Output the (x, y) coordinate of the center of the cell containing the given text.  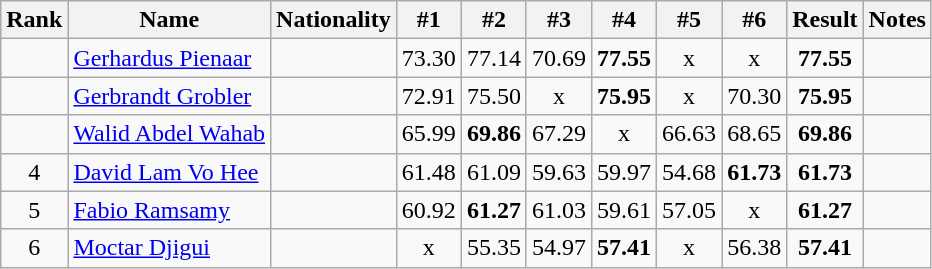
73.30 (428, 58)
61.48 (428, 172)
#6 (754, 20)
61.03 (558, 210)
Moctar Djigui (170, 248)
54.68 (690, 172)
68.65 (754, 134)
Notes (897, 20)
59.61 (624, 210)
66.63 (690, 134)
Gerbrandt Grobler (170, 96)
Nationality (334, 20)
70.30 (754, 96)
#5 (690, 20)
4 (34, 172)
5 (34, 210)
#2 (494, 20)
56.38 (754, 248)
55.35 (494, 248)
Fabio Ramsamy (170, 210)
David Lam Vo Hee (170, 172)
60.92 (428, 210)
70.69 (558, 58)
67.29 (558, 134)
59.97 (624, 172)
Rank (34, 20)
59.63 (558, 172)
61.09 (494, 172)
#3 (558, 20)
57.05 (690, 210)
6 (34, 248)
#1 (428, 20)
Walid Abdel Wahab (170, 134)
Gerhardus Pienaar (170, 58)
Name (170, 20)
75.50 (494, 96)
72.91 (428, 96)
#4 (624, 20)
Result (825, 20)
77.14 (494, 58)
54.97 (558, 248)
65.99 (428, 134)
